Scan for the cell matching the given text and deliver its [X, Y] coordinate at center. 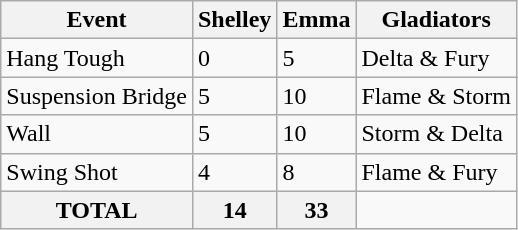
Swing Shot [97, 172]
33 [316, 210]
Shelley [234, 20]
Flame & Storm [436, 96]
Wall [97, 134]
4 [234, 172]
Event [97, 20]
0 [234, 58]
TOTAL [97, 210]
Suspension Bridge [97, 96]
14 [234, 210]
Gladiators [436, 20]
Delta & Fury [436, 58]
Hang Tough [97, 58]
Storm & Delta [436, 134]
8 [316, 172]
Emma [316, 20]
Flame & Fury [436, 172]
